Find where the given text appears and provide that cell's center as (X, Y) coordinate. 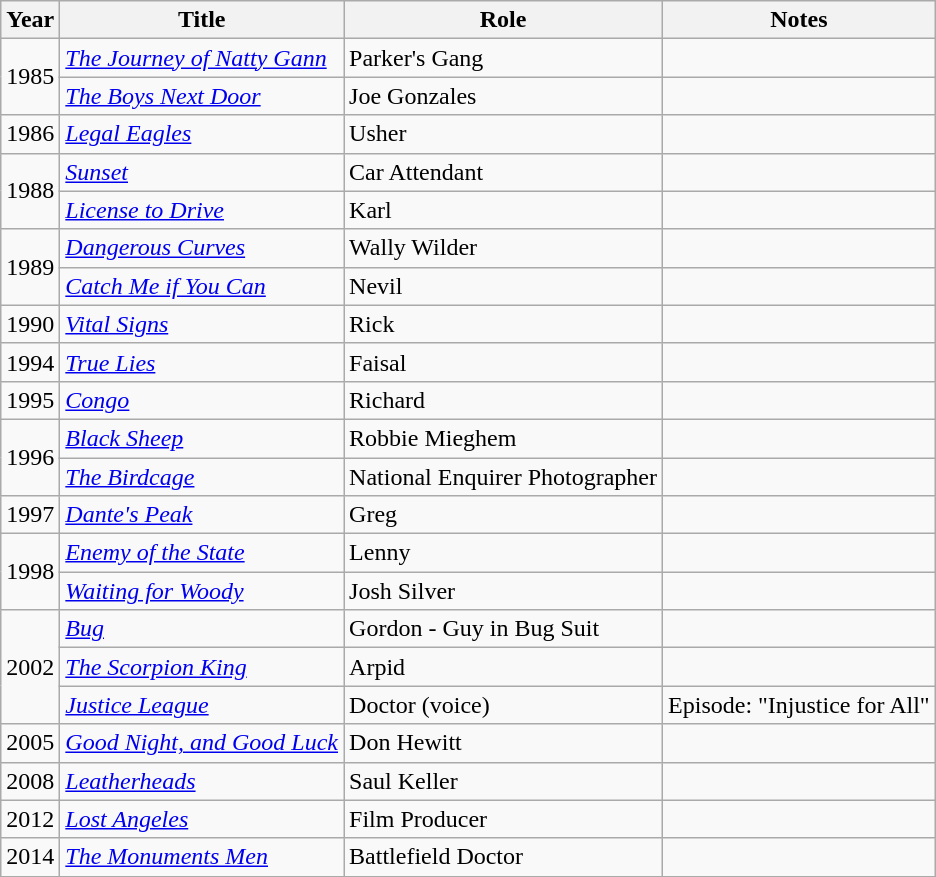
Car Attendant (504, 172)
1995 (30, 400)
Arpid (504, 667)
Don Hewitt (504, 743)
1990 (30, 324)
Leatherheads (202, 781)
Karl (504, 210)
Waiting for Woody (202, 591)
Robbie Mieghem (504, 438)
The Birdcage (202, 477)
Gordon - Guy in Bug Suit (504, 629)
Black Sheep (202, 438)
The Monuments Men (202, 857)
2012 (30, 819)
Parker's Gang (504, 58)
1994 (30, 362)
National Enquirer Photographer (504, 477)
1996 (30, 457)
Catch Me if You Can (202, 286)
Wally Wilder (504, 248)
True Lies (202, 362)
Usher (504, 134)
Justice League (202, 705)
Congo (202, 400)
1988 (30, 191)
Faisal (504, 362)
2005 (30, 743)
1985 (30, 77)
Role (504, 20)
Year (30, 20)
Richard (504, 400)
1986 (30, 134)
The Journey of Natty Gann (202, 58)
1998 (30, 572)
Josh Silver (504, 591)
2014 (30, 857)
Lenny (504, 553)
1989 (30, 267)
Sunset (202, 172)
Vital Signs (202, 324)
Legal Eagles (202, 134)
Doctor (voice) (504, 705)
Dante's Peak (202, 515)
Nevil (504, 286)
Rick (504, 324)
2002 (30, 667)
Good Night, and Good Luck (202, 743)
The Boys Next Door (202, 96)
Battlefield Doctor (504, 857)
Film Producer (504, 819)
License to Drive (202, 210)
Saul Keller (504, 781)
Title (202, 20)
2008 (30, 781)
Bug (202, 629)
Lost Angeles (202, 819)
Dangerous Curves (202, 248)
Episode: "Injustice for All" (800, 705)
Notes (800, 20)
Joe Gonzales (504, 96)
Enemy of the State (202, 553)
Greg (504, 515)
The Scorpion King (202, 667)
1997 (30, 515)
